Search for the cell housing the specified text and yield its (X, Y) center coordinate. 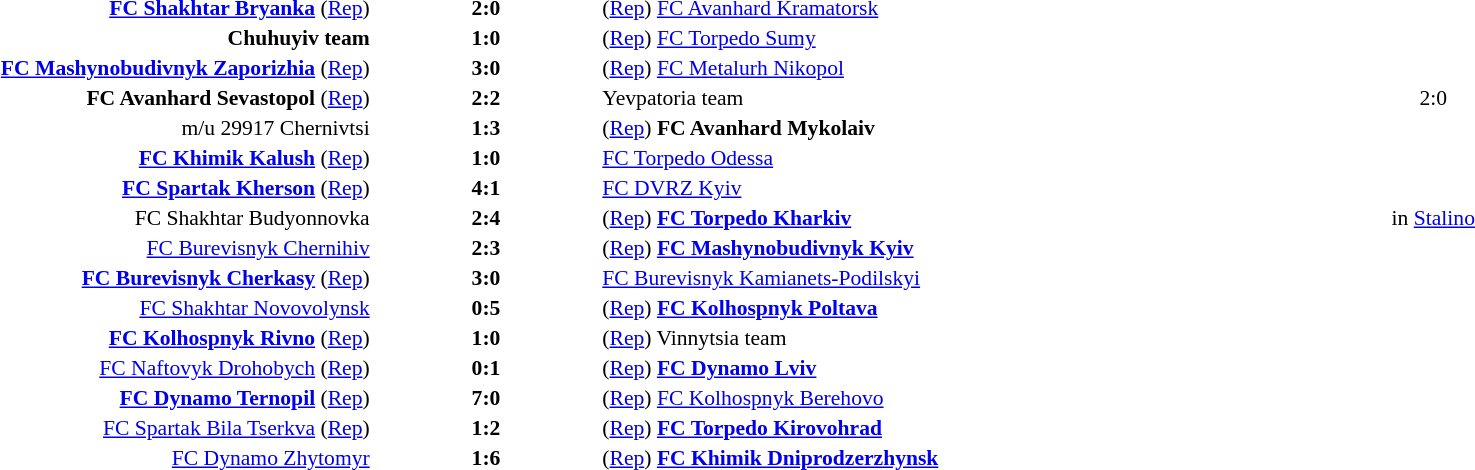
0:5 (486, 308)
2:2 (486, 98)
(Rep) FC Torpedo Kharkiv (790, 218)
1:3 (486, 128)
(Rep) FC Torpedo Sumy (790, 38)
(Rep) FC Dynamo Lviv (790, 368)
2:3 (486, 248)
7:0 (486, 398)
FC DVRZ Kyiv (790, 188)
(Rep) Vinnytsia team (790, 338)
FC Burevisnyk Kamianets-Podilskyi (790, 278)
(Rep) FC Kolhospnyk Poltava (790, 308)
Yevpatoria team (790, 98)
(Rep) FC Kolhospnyk Berehovo (790, 398)
(Rep) FC Avanhard Mykolaiv (790, 128)
0:1 (486, 368)
2:4 (486, 218)
FC Torpedo Odessa (790, 158)
4:1 (486, 188)
(Rep) FC Torpedo Kirovohrad (790, 428)
1:2 (486, 428)
(Rep) FC Mashynobudivnyk Kyiv (790, 248)
(Rep) FC Metalurh Nikopol (790, 68)
